Extract the [x, y] coordinate from the center of the cell holding the provided text.  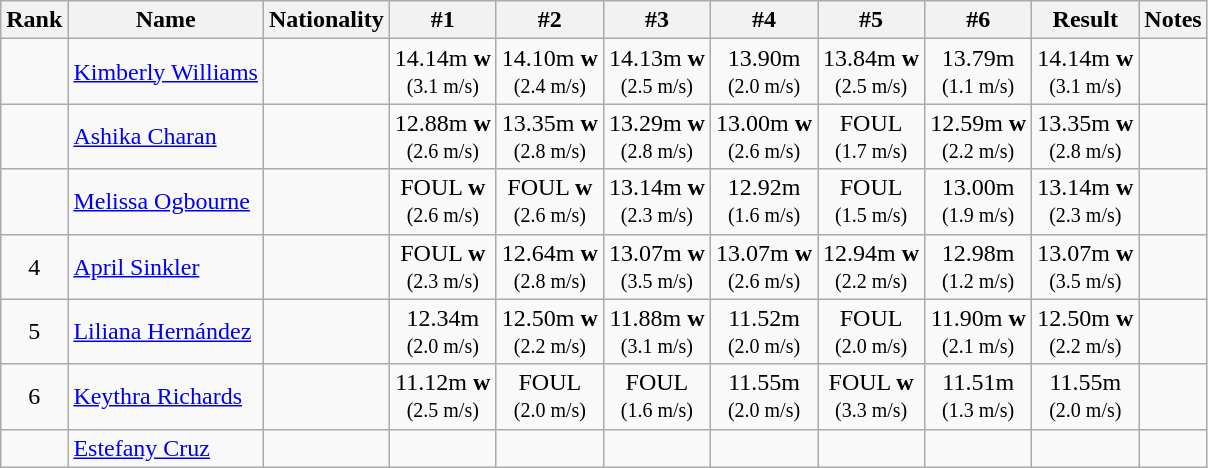
Name [166, 20]
5 [34, 332]
FOUL (1.7 m/s) [872, 136]
13.00m (1.9 m/s) [978, 202]
Estefany Cruz [166, 448]
Notes [1173, 20]
12.88m w (2.6 m/s) [442, 136]
13.35m w (2.8 m/s) [550, 136]
FOUL w (3.3 m/s) [872, 396]
13.84m w (2.5 m/s) [872, 72]
13.07m w (3.5 m/s) [656, 266]
11.55m (2.0 m/s) [764, 396]
13.29m w (2.8 m/s) [656, 136]
13.00m w (2.6 m/s) [764, 136]
14.13m w (2.5 m/s) [656, 72]
13.14m w (2.3 m/s) [656, 202]
12.50m w(2.2 m/s) [1086, 332]
12.64m w (2.8 m/s) [550, 266]
Kimberly Williams [166, 72]
Ashika Charan [166, 136]
13.35m w(2.8 m/s) [1086, 136]
Keythra Richards [166, 396]
12.98m (1.2 m/s) [978, 266]
11.55m(2.0 m/s) [1086, 396]
#5 [872, 20]
#4 [764, 20]
#6 [978, 20]
#3 [656, 20]
11.12m w (2.5 m/s) [442, 396]
14.14m w (3.1 m/s) [442, 72]
12.94m w (2.2 m/s) [872, 266]
11.90m w (2.1 m/s) [978, 332]
April Sinkler [166, 266]
12.50m w (2.2 m/s) [550, 332]
13.79m (1.1 m/s) [978, 72]
Result [1086, 20]
#2 [550, 20]
Liliana Hernández [166, 332]
13.14m w(2.3 m/s) [1086, 202]
Melissa Ogbourne [166, 202]
FOUL (1.6 m/s) [656, 396]
#1 [442, 20]
11.51m (1.3 m/s) [978, 396]
4 [34, 266]
Nationality [326, 20]
11.52m (2.0 m/s) [764, 332]
Rank [34, 20]
13.07m w(3.5 m/s) [1086, 266]
13.07m w (2.6 m/s) [764, 266]
14.14m w(3.1 m/s) [1086, 72]
FOUL (1.5 m/s) [872, 202]
12.92m (1.6 m/s) [764, 202]
13.90m (2.0 m/s) [764, 72]
12.59m w (2.2 m/s) [978, 136]
FOUL w (2.3 m/s) [442, 266]
14.10m w (2.4 m/s) [550, 72]
12.34m (2.0 m/s) [442, 332]
11.88m w (3.1 m/s) [656, 332]
6 [34, 396]
